Output the [X, Y] coordinate of the center of the cell containing the given text.  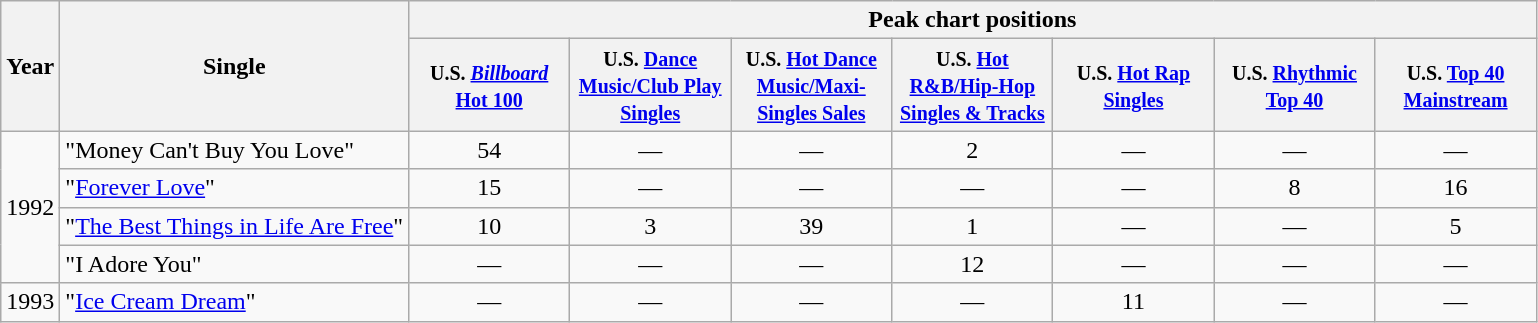
15 [490, 188]
U.S. Hot Rap Singles [1134, 85]
U.S. Hot Dance Music/Maxi-Singles Sales [812, 85]
U.S. Hot R&B/Hip-Hop Singles & Tracks [972, 85]
3 [650, 226]
U.S. Rhythmic Top 40 [1294, 85]
"Forever Love" [234, 188]
"The Best Things in Life Are Free" [234, 226]
8 [1294, 188]
39 [812, 226]
54 [490, 150]
Peak chart positions [972, 20]
1993 [30, 302]
5 [1456, 226]
U.S. Billboard Hot 100 [490, 85]
11 [1134, 302]
1992 [30, 207]
Single [234, 66]
Year [30, 66]
16 [1456, 188]
2 [972, 150]
"Money Can't Buy You Love" [234, 150]
10 [490, 226]
"I Adore You" [234, 264]
U.S. Dance Music/Club Play Singles [650, 85]
1 [972, 226]
U.S. Top 40 Mainstream [1456, 85]
12 [972, 264]
"Ice Cream Dream" [234, 302]
